Provide the (x, y) coordinate of the cell's center where the given text is located.  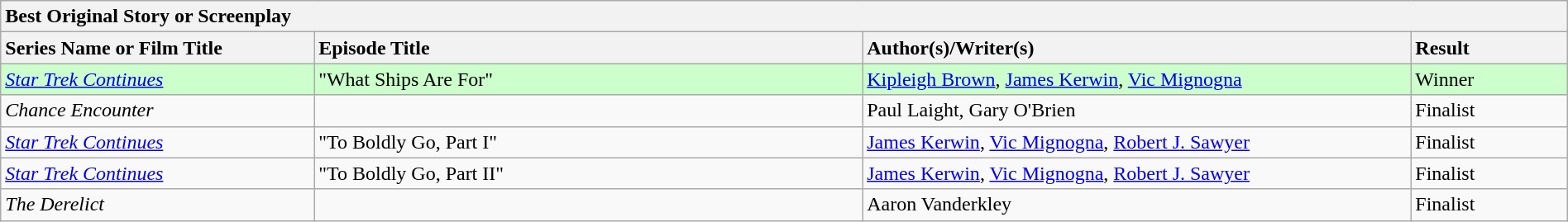
Series Name or Film Title (157, 48)
Aaron Vanderkley (1136, 205)
"To Boldly Go, Part I" (589, 142)
Winner (1489, 79)
"What Ships Are For" (589, 79)
Paul Laight, Gary O'Brien (1136, 111)
Episode Title (589, 48)
Best Original Story or Screenplay (784, 17)
Result (1489, 48)
Author(s)/Writer(s) (1136, 48)
"To Boldly Go, Part II" (589, 173)
Kipleigh Brown, James Kerwin, Vic Mignogna (1136, 79)
Chance Encounter (157, 111)
The Derelict (157, 205)
